Scan for the cell matching the given text and deliver its (X, Y) coordinate at center. 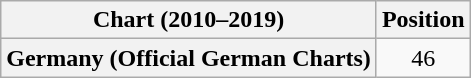
46 (423, 58)
Position (423, 20)
Chart (2010–2019) (189, 20)
Germany (Official German Charts) (189, 58)
